Locate the cell with the specified text and output its [x, y] center coordinate. 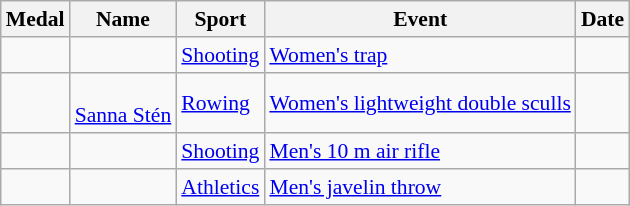
Date [602, 19]
Sanna Stén [124, 102]
Sport [220, 19]
Women's trap [420, 55]
Name [124, 19]
Men's javelin throw [420, 187]
Athletics [220, 187]
Event [420, 19]
Medal [36, 19]
Women's lightweight double sculls [420, 102]
Men's 10 m air rifle [420, 152]
Rowing [220, 102]
